Search for the cell housing the specified text and yield its [X, Y] center coordinate. 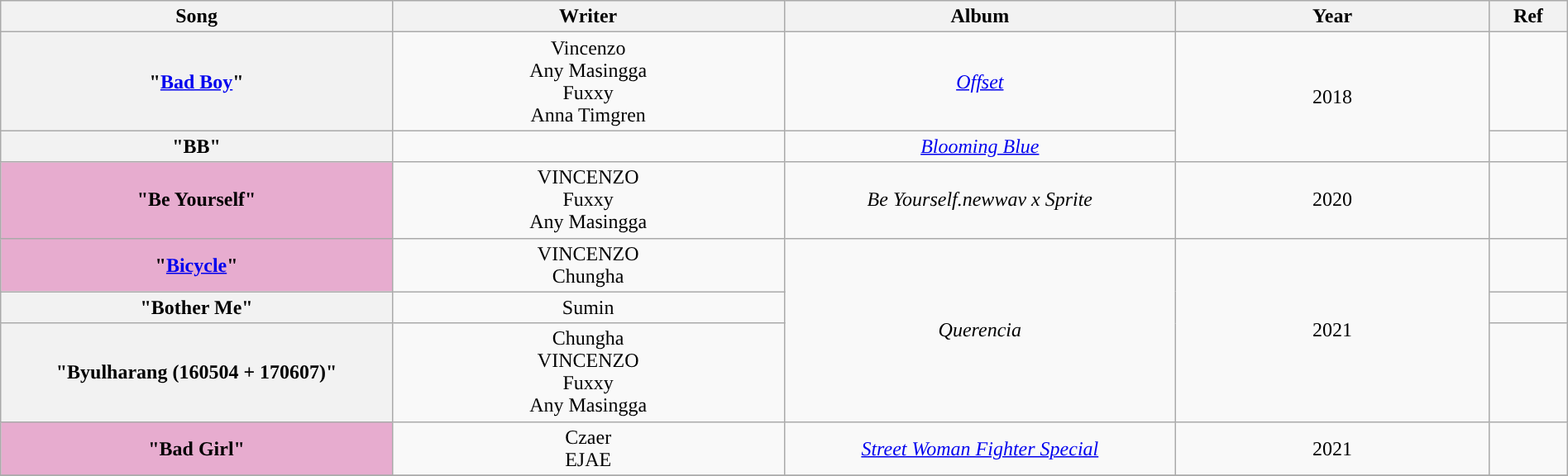
Song [197, 17]
VINCENZOFuxxyAny Masingga [588, 200]
"Be Yourself" [197, 200]
"Byulharang (160504 + 170607)" [197, 372]
Writer [588, 17]
"Bicycle" [197, 264]
"BB" [197, 146]
CzaerEJAE [588, 448]
Sumin [588, 307]
VincenzoAny MasinggaFuxxyAnna Timgren [588, 81]
Ref [1528, 17]
2018 [1333, 98]
Be Yourself.newwav x Sprite [980, 200]
Querencia [980, 330]
Year [1333, 17]
2020 [1333, 200]
Blooming Blue [980, 146]
ChunghaVINCENZOFuxxyAny Masingga [588, 372]
Album [980, 17]
Street Woman Fighter Special [980, 448]
"Bother Me" [197, 307]
"Bad Girl" [197, 448]
Offset [980, 81]
VINCENZOChungha [588, 264]
"Bad Boy" [197, 81]
